Return (X, Y) of the center of cell containing provided text 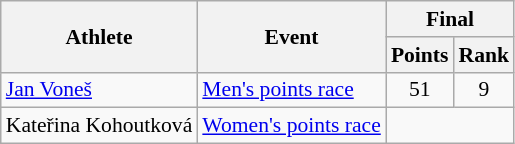
Event (292, 36)
51 (420, 90)
Women's points race (292, 126)
Points (420, 55)
Kateřina Kohoutková (100, 126)
Athlete (100, 36)
Final (450, 19)
Men's points race (292, 90)
Jan Voneš (100, 90)
Rank (484, 55)
9 (484, 90)
